Pinpoint the cell where the given text exists, returning its [x, y] midpoint coordinate. 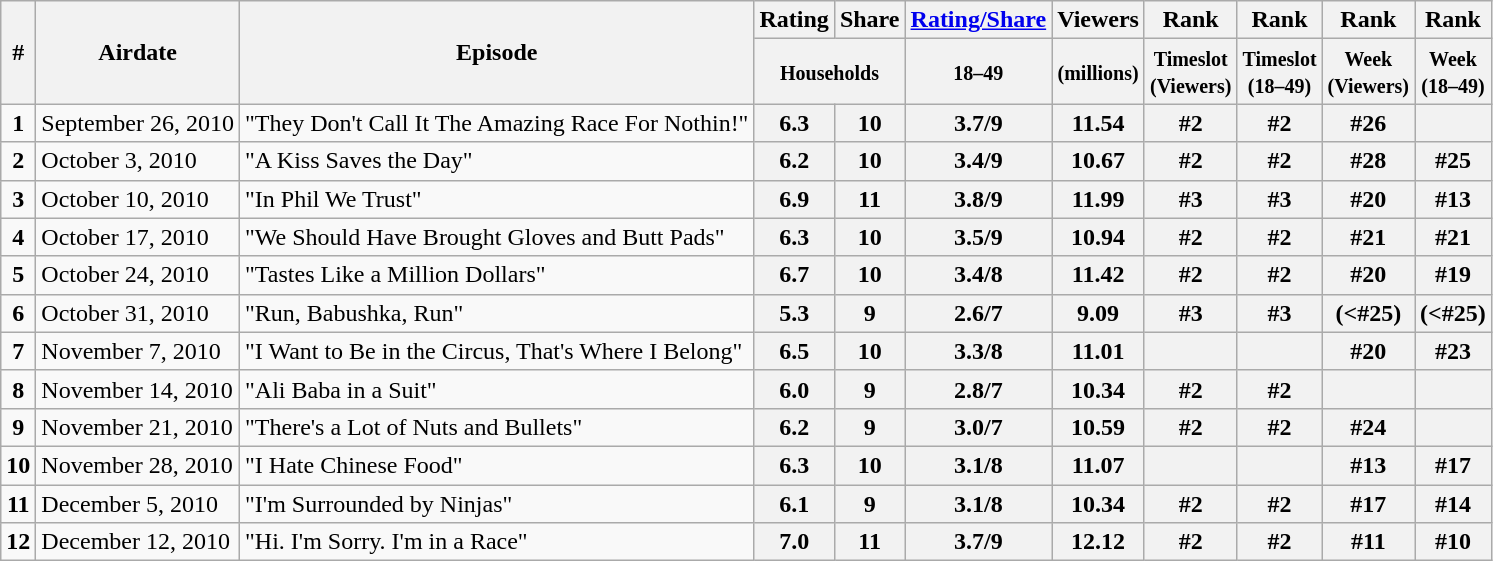
December 12, 2010 [138, 542]
12.12 [1098, 542]
10.59 [1098, 427]
"Ali Baba in a Suit" [497, 389]
11.99 [1098, 199]
2.6/7 [978, 313]
6.9 [794, 199]
3.4/9 [978, 161]
(millions) [1098, 72]
November 21, 2010 [138, 427]
11.42 [1098, 275]
3.5/9 [978, 237]
18–49 [978, 72]
#19 [1454, 275]
#26 [1368, 123]
12 [18, 542]
September 26, 2010 [138, 123]
3.4/8 [978, 275]
October 10, 2010 [138, 199]
October 24, 2010 [138, 275]
3 [18, 199]
6.5 [794, 351]
5.3 [794, 313]
"I Want to Be in the Circus, That's Where I Belong" [497, 351]
8 [18, 389]
11.07 [1098, 465]
3.3/8 [978, 351]
"A Kiss Saves the Day" [497, 161]
Rating [794, 20]
10.67 [1098, 161]
#11 [1368, 542]
11.54 [1098, 123]
Households [830, 72]
6.1 [794, 503]
December 5, 2010 [138, 503]
"We Should Have Brought Gloves and Butt Pads" [497, 237]
"In Phil We Trust" [497, 199]
Week(Viewers) [1368, 72]
6.7 [794, 275]
1 [18, 123]
9.09 [1098, 313]
7.0 [794, 542]
Timeslot(Viewers) [1190, 72]
Timeslot(18–49) [1280, 72]
#14 [1454, 503]
November 28, 2010 [138, 465]
"They Don't Call It The Amazing Race For Nothin!" [497, 123]
"I'm Surrounded by Ninjas" [497, 503]
November 14, 2010 [138, 389]
6 [18, 313]
4 [18, 237]
"Run, Babushka, Run" [497, 313]
3.8/9 [978, 199]
# [18, 52]
6.0 [794, 389]
Week(18–49) [1454, 72]
"There's a Lot of Nuts and Bullets" [497, 427]
November 7, 2010 [138, 351]
#25 [1454, 161]
Viewers [1098, 20]
October 3, 2010 [138, 161]
#10 [1454, 542]
"Hi. I'm Sorry. I'm in a Race" [497, 542]
Share [870, 20]
Episode [497, 52]
5 [18, 275]
"I Hate Chinese Food" [497, 465]
#23 [1454, 351]
"Tastes Like a Million Dollars" [497, 275]
7 [18, 351]
Rating/Share [978, 20]
3.0/7 [978, 427]
October 17, 2010 [138, 237]
2 [18, 161]
2.8/7 [978, 389]
11.01 [1098, 351]
#24 [1368, 427]
10.94 [1098, 237]
#28 [1368, 161]
October 31, 2010 [138, 313]
Airdate [138, 52]
